Pinpoint the cell where the given text exists, returning its (x, y) midpoint coordinate. 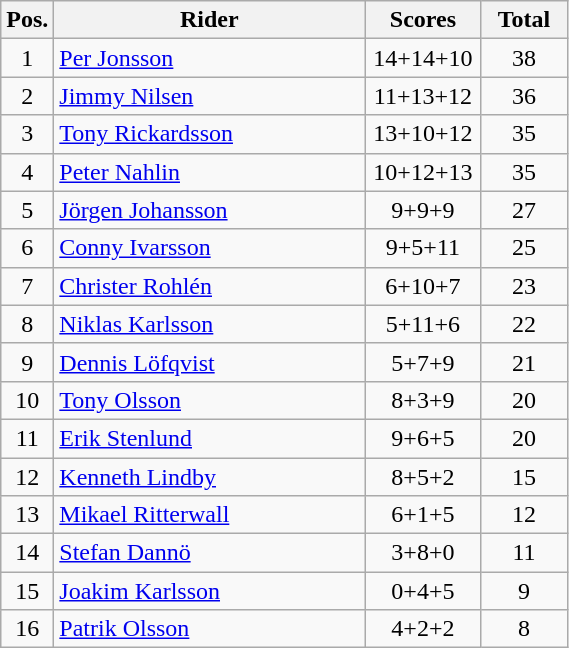
Total (524, 20)
6+1+5 (423, 515)
Rider (210, 20)
36 (524, 96)
8+5+2 (423, 477)
5+7+9 (423, 362)
Jimmy Nilsen (210, 96)
7 (28, 286)
27 (524, 210)
5 (28, 210)
9+5+11 (423, 248)
14 (28, 553)
6+10+7 (423, 286)
5+11+6 (423, 324)
4+2+2 (423, 629)
Pos. (28, 20)
Per Jonsson (210, 58)
Dennis Löfqvist (210, 362)
14+14+10 (423, 58)
Jörgen Johansson (210, 210)
2 (28, 96)
Christer Rohlén (210, 286)
13+10+12 (423, 134)
10 (28, 400)
22 (524, 324)
38 (524, 58)
8+3+9 (423, 400)
6 (28, 248)
0+4+5 (423, 591)
10+12+13 (423, 172)
Erik Stenlund (210, 438)
Niklas Karlsson (210, 324)
16 (28, 629)
21 (524, 362)
1 (28, 58)
Joakim Karlsson (210, 591)
9+6+5 (423, 438)
4 (28, 172)
23 (524, 286)
3+8+0 (423, 553)
Patrik Olsson (210, 629)
Tony Rickardsson (210, 134)
Tony Olsson (210, 400)
Kenneth Lindby (210, 477)
Stefan Dannö (210, 553)
11+13+12 (423, 96)
Conny Ivarsson (210, 248)
Scores (423, 20)
Mikael Ritterwall (210, 515)
9+9+9 (423, 210)
3 (28, 134)
Peter Nahlin (210, 172)
25 (524, 248)
13 (28, 515)
